Locate the cell with the specified text and output its (x, y) center coordinate. 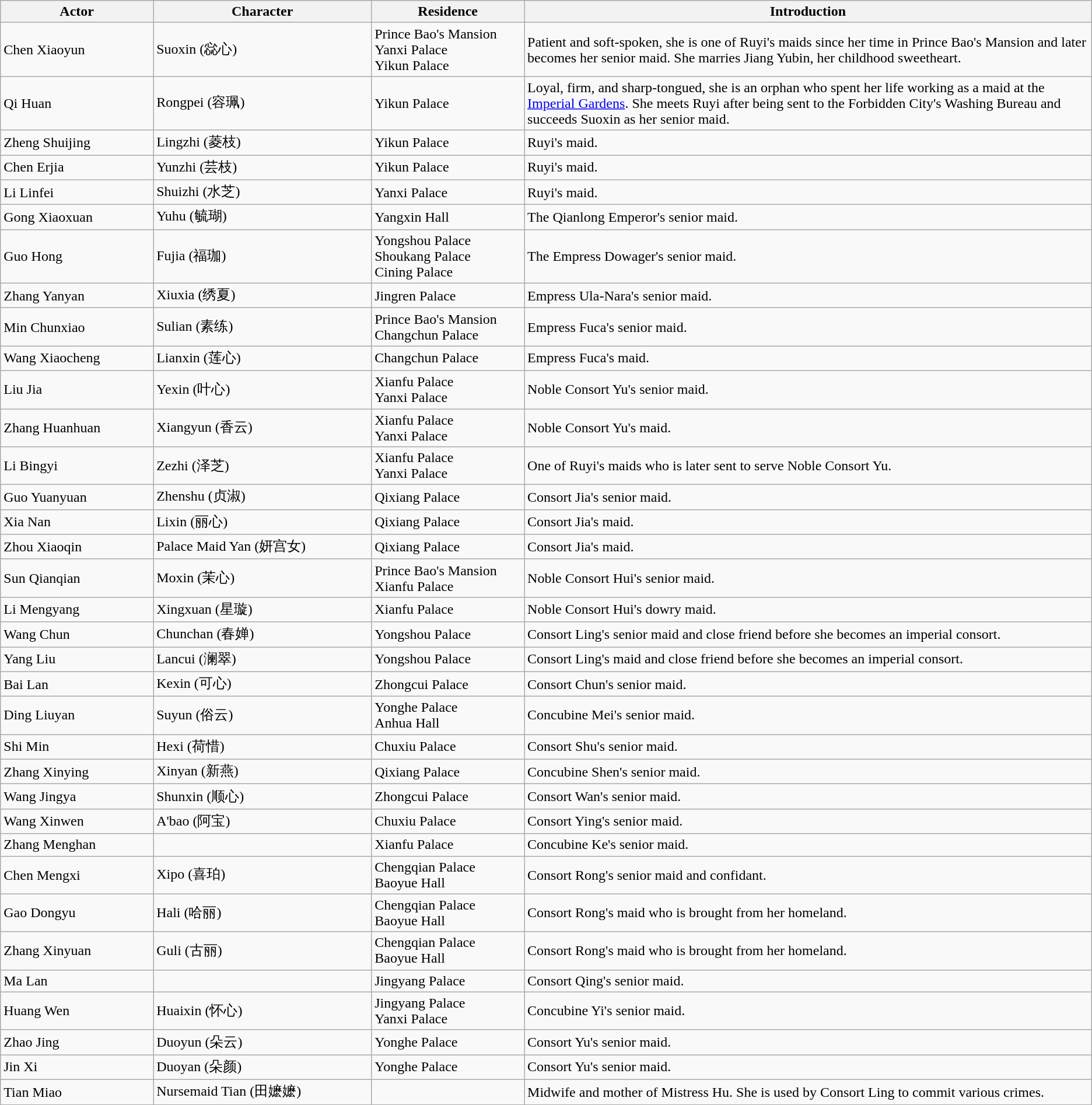
Jingyang PalaceYanxi Palace (448, 1010)
Fujia (福珈) (262, 256)
Suyun (俗云) (262, 715)
Zhang Huanhuan (77, 427)
Consort Ling's maid and close friend before she becomes an imperial consort. (808, 659)
Jin Xi (77, 1068)
Zhang Menghan (77, 845)
Xiangyun (香云) (262, 427)
Shi Min (77, 747)
Yonghe PalaceAnhua Hall (448, 715)
Bai Lan (77, 684)
Yang Liu (77, 659)
Concubine Shen's senior maid. (808, 771)
Guli (古丽) (262, 951)
Hali (哈丽) (262, 912)
Min Chunxiao (77, 327)
Introduction (808, 12)
Tian Miao (77, 1092)
Zhang Xinyuan (77, 951)
Consort Ling's senior maid and close friend before she becomes an imperial consort. (808, 635)
One of Ruyi's maids who is later sent to serve Noble Consort Yu. (808, 466)
Consort Qing's senior maid. (808, 981)
Shuizhi (水芝) (262, 193)
Kexin (可心) (262, 684)
Rongpei (容珮) (262, 103)
Xingxuan (星璇) (262, 609)
Consort Ying's senior maid. (808, 821)
Chunchan (春婵) (262, 635)
Chen Erjia (77, 168)
Midwife and mother of Mistress Hu. She is used by Consort Ling to commit various crimes. (808, 1092)
Concubine Yi's senior maid. (808, 1010)
Consort Wan's senior maid. (808, 797)
Sulian (素练) (262, 327)
Xipo (喜珀) (262, 875)
Palace Maid Yan (妍宫女) (262, 547)
Liu Jia (77, 390)
A'bao (阿宝) (262, 821)
Zhang Yanyan (77, 295)
Jingren Palace (448, 295)
Moxin (茉心) (262, 578)
Empress Ula-Nara's senior maid. (808, 295)
Noble Consort Yu's maid. (808, 427)
Guo Yuanyuan (77, 497)
Suoxin (惢心) (262, 50)
Wang Chun (77, 635)
Actor (77, 12)
Nursemaid Tian (田嬷嬷) (262, 1092)
Yongshou PalaceShoukang PalaceCining Palace (448, 256)
Duoyan (朵颜) (262, 1068)
The Empress Dowager's senior maid. (808, 256)
Li Bingyi (77, 466)
Zhao Jing (77, 1042)
Noble Consort Hui's dowry maid. (808, 609)
Shunxin (顺心) (262, 797)
The Qianlong Emperor's senior maid. (808, 217)
Lancui (澜翠) (262, 659)
Consort Chun's senior maid. (808, 684)
Noble Consort Yu's senior maid. (808, 390)
Lingzhi (菱枝) (262, 142)
Consort Rong's senior maid and confidant. (808, 875)
Zheng Shuijing (77, 142)
Li Linfei (77, 193)
Gong Xiaoxuan (77, 217)
Chen Mengxi (77, 875)
Qi Huan (77, 103)
Xinyan (新燕) (262, 771)
Empress Fuca's senior maid. (808, 327)
Duoyun (朵云) (262, 1042)
Ma Lan (77, 981)
Empress Fuca's maid. (808, 358)
Consort Jia's senior maid. (808, 497)
Prince Bao's MansionYanxi PalaceYikun Palace (448, 50)
Zhang Xinying (77, 771)
Jingyang Palace (448, 981)
Huang Wen (77, 1010)
Lixin (丽心) (262, 522)
Yexin (叶心) (262, 390)
Changchun Palace (448, 358)
Yangxin Hall (448, 217)
Sun Qianqian (77, 578)
Huaixin (怀心) (262, 1010)
Wang Xinwen (77, 821)
Character (262, 12)
Li Mengyang (77, 609)
Gao Dongyu (77, 912)
Xia Nan (77, 522)
Wang Xiaocheng (77, 358)
Zhou Xiaoqin (77, 547)
Prince Bao's MansionChangchun Palace (448, 327)
Prince Bao's MansionXianfu Palace (448, 578)
Chen Xiaoyun (77, 50)
Zhenshu (贞淑) (262, 497)
Residence (448, 12)
Yuhu (毓瑚) (262, 217)
Noble Consort Hui's senior maid. (808, 578)
Zezhi (泽芝) (262, 466)
Consort Shu's senior maid. (808, 747)
Ding Liuyan (77, 715)
Lianxin (莲心) (262, 358)
Xiuxia (绣夏) (262, 295)
Concubine Mei's senior maid. (808, 715)
Wang Jingya (77, 797)
Yunzhi (芸枝) (262, 168)
Concubine Ke's senior maid. (808, 845)
Yanxi Palace (448, 193)
Hexi (荷惜) (262, 747)
Guo Hong (77, 256)
